Find where the given text appears and provide that cell's center as [x, y] coordinate. 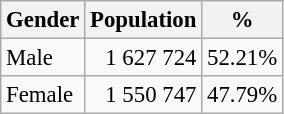
Population [144, 20]
Male [43, 58]
Gender [43, 20]
% [242, 20]
1 627 724 [144, 58]
47.79% [242, 95]
Female [43, 95]
1 550 747 [144, 95]
52.21% [242, 58]
